Determine the (x, y) coordinate at the center of the cell enclosing the given text.  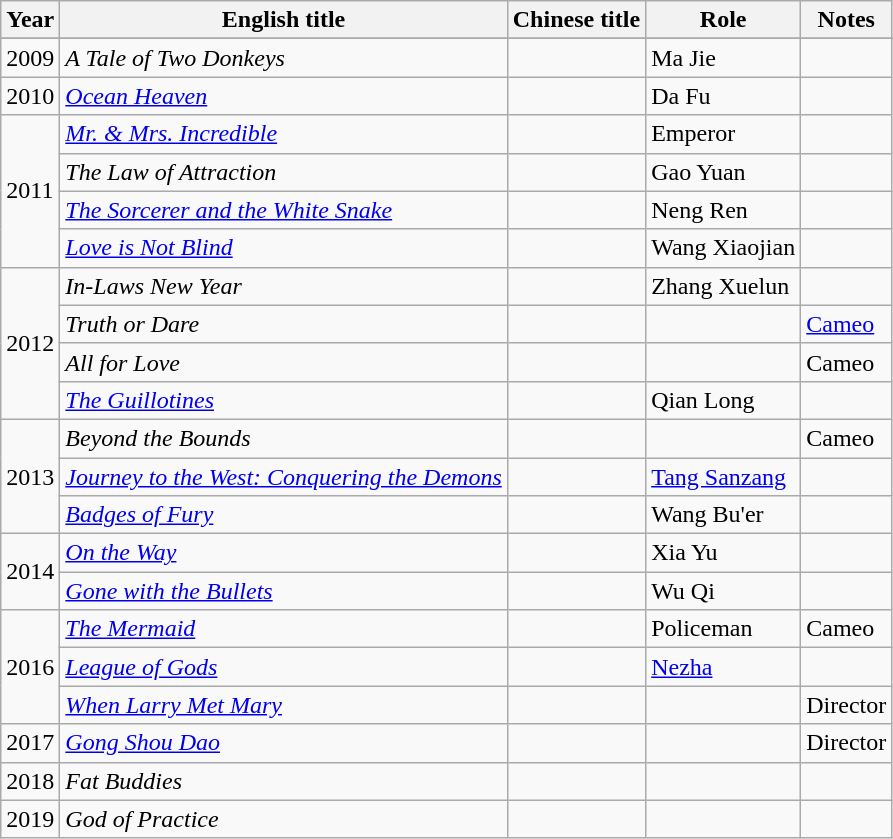
Truth or Dare (284, 324)
2017 (30, 743)
Gao Yuan (724, 172)
Wang Bu'er (724, 515)
Qian Long (724, 400)
In-Laws New Year (284, 286)
Emperor (724, 134)
Beyond the Bounds (284, 438)
A Tale of Two Donkeys (284, 58)
The Guillotines (284, 400)
Wang Xiaojian (724, 248)
Xia Yu (724, 553)
On the Way (284, 553)
2014 (30, 572)
2011 (30, 191)
Journey to the West: Conquering the Demons (284, 477)
2010 (30, 96)
2013 (30, 476)
Neng Ren (724, 210)
Badges of Fury (284, 515)
Ocean Heaven (284, 96)
Fat Buddies (284, 781)
The Mermaid (284, 629)
Da Fu (724, 96)
2016 (30, 667)
When Larry Met Mary (284, 705)
Tang Sanzang (724, 477)
The Sorcerer and the White Snake (284, 210)
Nezha (724, 667)
Gong Shou Dao (284, 743)
The Law of Attraction (284, 172)
All for Love (284, 362)
Notes (846, 20)
2018 (30, 781)
Mr. & Mrs. Incredible (284, 134)
Role (724, 20)
Year (30, 20)
Policeman (724, 629)
English title (284, 20)
2012 (30, 343)
Ma Jie (724, 58)
League of Gods (284, 667)
Gone with the Bullets (284, 591)
2019 (30, 819)
Zhang Xuelun (724, 286)
Chinese title (576, 20)
Love is Not Blind (284, 248)
Wu Qi (724, 591)
God of Practice (284, 819)
2009 (30, 58)
